Capture the cell that displays the provided text and extract its [X, Y] central coordinate. 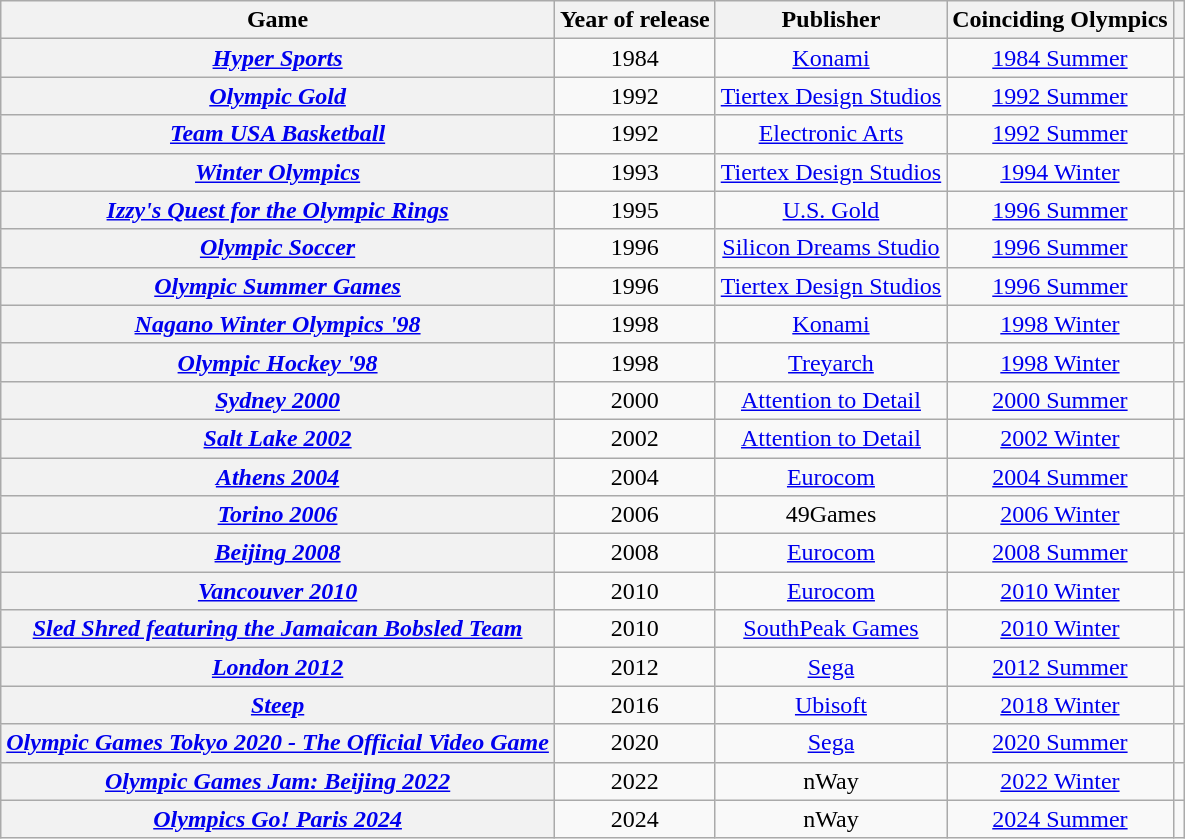
2018 Winter [1060, 705]
1995 [634, 210]
Olympic Gold [278, 96]
1994 Winter [1060, 172]
2020 Summer [1060, 743]
2022 Winter [1060, 781]
Treyarch [831, 362]
Ubisoft [831, 705]
1984 Summer [1060, 58]
2004 [634, 477]
Vancouver 2010 [278, 591]
2008 Summer [1060, 553]
2004 Summer [1060, 477]
Olympic Summer Games [278, 286]
Olympics Go! Paris 2024 [278, 819]
1984 [634, 58]
Beijing 2008 [278, 553]
2020 [634, 743]
SouthPeak Games [831, 629]
Winter Olympics [278, 172]
Olympic Games Jam: Beijing 2022 [278, 781]
2002 [634, 438]
Nagano Winter Olympics '98 [278, 324]
2000 Summer [1060, 400]
Torino 2006 [278, 515]
2016 [634, 705]
2022 [634, 781]
2008 [634, 553]
Year of release [634, 20]
2006 [634, 515]
2024 Summer [1060, 819]
Steep [278, 705]
1993 [634, 172]
U.S. Gold [831, 210]
2000 [634, 400]
Olympic Soccer [278, 248]
2002 Winter [1060, 438]
Sled Shred featuring the Jamaican Bobsled Team [278, 629]
Sydney 2000 [278, 400]
Olympic Hockey '98 [278, 362]
Hyper Sports [278, 58]
2012 Summer [1060, 667]
Coinciding Olympics [1060, 20]
Electronic Arts [831, 134]
Silicon Dreams Studio [831, 248]
2024 [634, 819]
49Games [831, 515]
London 2012 [278, 667]
Game [278, 20]
2012 [634, 667]
2006 Winter [1060, 515]
Salt Lake 2002 [278, 438]
Publisher [831, 20]
Olympic Games Tokyo 2020 - The Official Video Game [278, 743]
Izzy's Quest for the Olympic Rings [278, 210]
Team USA Basketball [278, 134]
Athens 2004 [278, 477]
